Pinpoint the cell where the given text exists, returning its [x, y] midpoint coordinate. 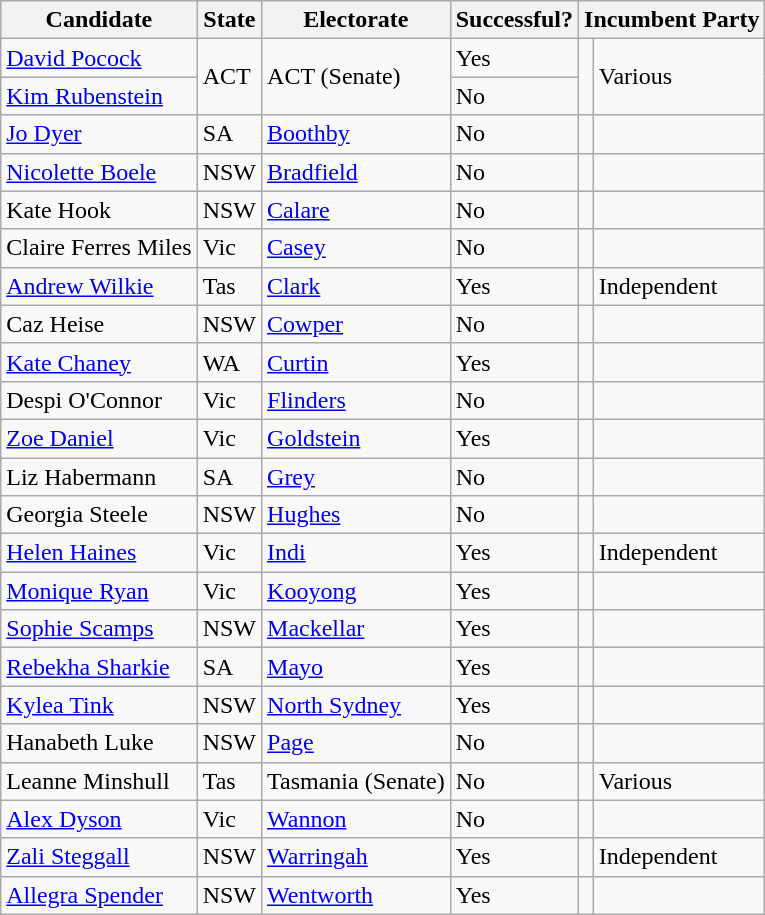
Kylea Tink [99, 705]
Warringah [356, 857]
Leanne Minshull [99, 781]
Wannon [356, 819]
Casey [356, 248]
Hughes [356, 515]
Andrew Wilkie [99, 286]
Clark [356, 286]
Kooyong [356, 591]
Rebekha Sharkie [99, 667]
Sophie Scamps [99, 629]
Jo Dyer [99, 134]
Boothby [356, 134]
ACT (Senate) [356, 77]
Successful? [514, 20]
ACT [229, 77]
Liz Habermann [99, 477]
Kate Hook [99, 210]
Zali Steggall [99, 857]
Allegra Spender [99, 895]
Flinders [356, 400]
Cowper [356, 324]
Wentworth [356, 895]
Zoe Daniel [99, 438]
Indi [356, 553]
Despi O'Connor [99, 400]
WA [229, 362]
Incumbent Party [672, 20]
State [229, 20]
Calare [356, 210]
Hanabeth Luke [99, 743]
Kim Rubenstein [99, 96]
Tasmania (Senate) [356, 781]
North Sydney [356, 705]
Mayo [356, 667]
Caz Heise [99, 324]
Georgia Steele [99, 515]
Monique Ryan [99, 591]
Kate Chaney [99, 362]
Goldstein [356, 438]
David Pocock [99, 58]
Bradfield [356, 172]
Grey [356, 477]
Nicolette Boele [99, 172]
Electorate [356, 20]
Mackellar [356, 629]
Claire Ferres Miles [99, 248]
Curtin [356, 362]
Candidate [99, 20]
Helen Haines [99, 553]
Alex Dyson [99, 819]
Page [356, 743]
